From the cell containing the given text, extract its center point as (x, y) coordinate. 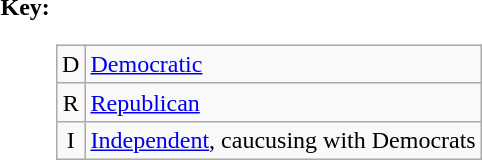
Democratic (283, 64)
Independent, caucusing with Democrats (283, 140)
D (71, 64)
R (71, 102)
I (71, 140)
Republican (283, 102)
